Return the (X, Y) coordinate for the center point of the cell that contains the specified text.  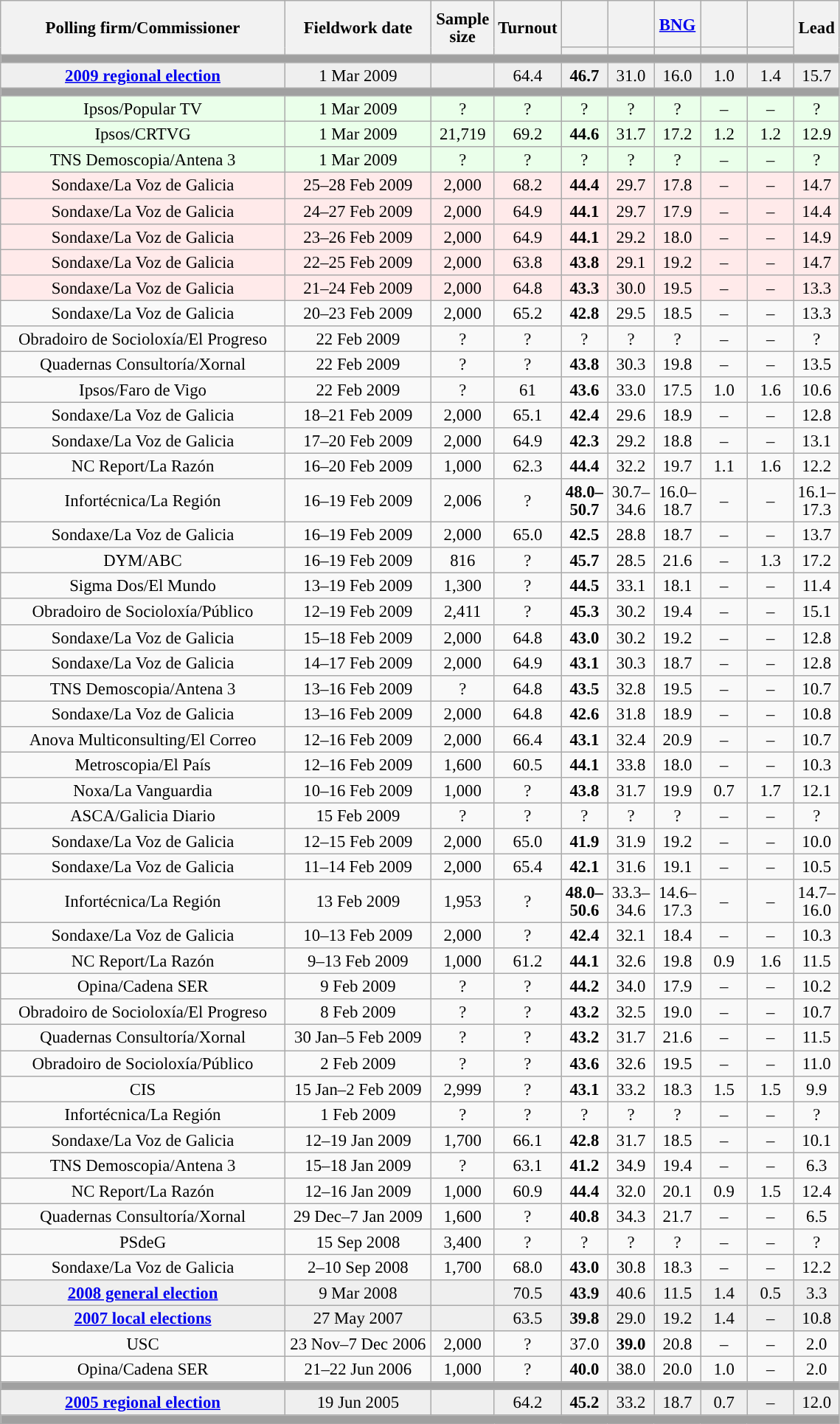
68.0 (528, 1268)
Lead (816, 28)
2,006 (462, 500)
17.5 (677, 390)
12–19 Feb 2009 (358, 612)
18.1 (677, 586)
9 Feb 2009 (358, 987)
48.0–50.6 (584, 902)
19 Jun 2005 (358, 1403)
43.3 (584, 288)
20.9 (677, 739)
42.1 (584, 868)
40.0 (584, 1369)
17–20 Feb 2009 (358, 441)
DYM/ABC (143, 561)
Metroscopia/El País (143, 764)
15 Feb 2009 (358, 816)
30 Jan–5 Feb 2009 (358, 1037)
41.2 (584, 1166)
32.8 (631, 688)
29.6 (631, 415)
6.3 (816, 1166)
34.9 (631, 1166)
29.0 (631, 1319)
43.5 (584, 688)
19.9 (677, 791)
6.5 (816, 1216)
10.0 (816, 841)
40.6 (631, 1293)
CIS (143, 1089)
39.8 (584, 1319)
10.2 (816, 987)
14.9 (816, 236)
32.0 (631, 1191)
70.5 (528, 1293)
60.5 (528, 764)
40.8 (584, 1216)
24–27 Feb 2009 (358, 211)
21.7 (677, 1216)
1.7 (770, 791)
12.4 (816, 1191)
15 Jan–2 Feb 2009 (358, 1089)
45.2 (584, 1403)
Noxa/La Vanguardia (143, 791)
9.9 (816, 1089)
1.3 (770, 561)
USC (143, 1344)
32.4 (631, 739)
29 Dec–7 Jan 2009 (358, 1216)
14.7–16.0 (816, 902)
65.1 (528, 415)
68.2 (528, 186)
18.4 (677, 936)
32.2 (631, 466)
22–25 Feb 2009 (358, 263)
10–13 Feb 2009 (358, 936)
31.6 (631, 868)
20.1 (677, 1191)
11.4 (816, 586)
23–26 Feb 2009 (358, 236)
19.0 (677, 1012)
10–16 Feb 2009 (358, 791)
3,400 (462, 1242)
44.2 (584, 987)
15–18 Feb 2009 (358, 637)
14.6–17.3 (677, 902)
16.0–18.7 (677, 500)
11–14 Feb 2009 (358, 868)
Fieldwork date (358, 28)
39.0 (631, 1344)
64.2 (528, 1403)
2–10 Sep 2008 (358, 1268)
60.9 (528, 1191)
63.8 (528, 263)
2,411 (462, 612)
10.1 (816, 1139)
10.6 (816, 390)
31.0 (631, 75)
12.1 (816, 791)
25–28 Feb 2009 (358, 186)
1,953 (462, 902)
13.7 (816, 536)
18–21 Feb 2009 (358, 415)
1,300 (462, 586)
33.0 (631, 390)
BNG (677, 24)
45.7 (584, 561)
2,999 (462, 1089)
37.0 (584, 1344)
15–18 Jan 2009 (358, 1166)
13.5 (816, 364)
19.1 (677, 868)
PSdeG (143, 1242)
48.0–50.7 (584, 500)
0.5 (770, 1293)
30.7–34.6 (631, 500)
ASCA/Galicia Diario (143, 816)
33.3–34.6 (631, 902)
20–23 Feb 2009 (358, 313)
9–13 Feb 2009 (358, 961)
12–19 Jan 2009 (358, 1139)
23 Nov–7 Dec 2006 (358, 1344)
69.2 (528, 134)
12.0 (816, 1403)
44.5 (584, 586)
32.5 (631, 1012)
1.1 (724, 466)
43.9 (584, 1293)
Anova Multiconsulting/El Correo (143, 739)
3.3 (816, 1293)
42.5 (584, 536)
14.4 (816, 211)
21–22 Jun 2006 (358, 1369)
65.2 (528, 313)
21,719 (462, 134)
30.0 (631, 288)
46.7 (584, 75)
2008 general election (143, 1293)
16–20 Feb 2009 (358, 466)
28.8 (631, 536)
63.5 (528, 1319)
42.3 (584, 441)
13 Feb 2009 (358, 902)
18.8 (677, 441)
19.7 (677, 466)
Ipsos/Faro de Vigo (143, 390)
34.0 (631, 987)
28.5 (631, 561)
27 May 2007 (358, 1319)
45.3 (584, 612)
Ipsos/CRTVG (143, 134)
17.8 (677, 186)
66.1 (528, 1139)
30.8 (631, 1268)
44.6 (584, 134)
42.6 (584, 714)
15 Sep 2008 (358, 1242)
2 Feb 2009 (358, 1064)
8 Feb 2009 (358, 1012)
2005 regional election (143, 1403)
816 (462, 561)
10.5 (816, 868)
64.4 (528, 75)
Sigma Dos/El Mundo (143, 586)
15.7 (816, 75)
65.4 (528, 868)
16.1–17.3 (816, 500)
63.1 (528, 1166)
2009 regional election (143, 75)
66.4 (528, 739)
31.9 (631, 841)
20.0 (677, 1369)
Ipsos/Popular TV (143, 109)
14–17 Feb 2009 (358, 663)
33.1 (631, 586)
62.3 (528, 466)
61.2 (528, 961)
29.1 (631, 263)
13–19 Feb 2009 (358, 586)
Polling firm/Commissioner (143, 28)
13.1 (816, 441)
2007 local elections (143, 1319)
33.8 (631, 764)
16.0 (677, 75)
34.3 (631, 1216)
38.0 (631, 1369)
Turnout (528, 28)
41.9 (584, 841)
12–16 Jan 2009 (358, 1191)
Sample size (462, 28)
1 Feb 2009 (358, 1114)
9 Mar 2008 (358, 1293)
12.9 (816, 134)
15.1 (816, 612)
29.5 (631, 313)
31.8 (631, 714)
61 (528, 390)
12–15 Feb 2009 (358, 841)
11.0 (816, 1064)
20.8 (677, 1344)
32.1 (631, 936)
21–24 Feb 2009 (358, 288)
